Search for the cell housing the specified text and yield its (X, Y) center coordinate. 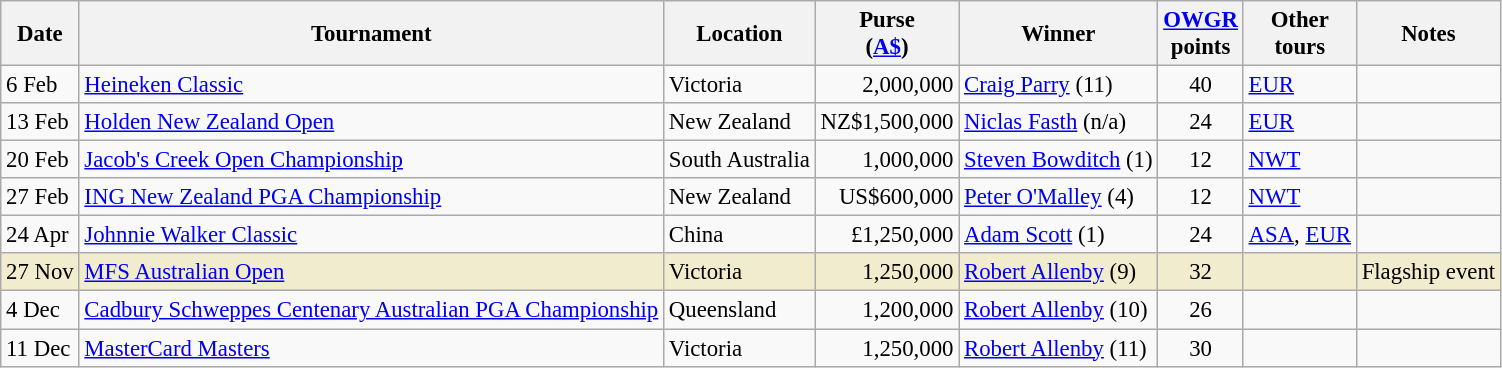
27 Feb (40, 197)
4 Dec (40, 310)
Holden New Zealand Open (371, 122)
Cadbury Schweppes Centenary Australian PGA Championship (371, 310)
24 Apr (40, 235)
32 (1200, 273)
South Australia (740, 160)
MasterCard Masters (371, 348)
Othertours (1300, 34)
Queensland (740, 310)
27 Nov (40, 273)
6 Feb (40, 85)
Heineken Classic (371, 85)
Peter O'Malley (4) (1058, 197)
13 Feb (40, 122)
US$600,000 (886, 197)
11 Dec (40, 348)
Date (40, 34)
Steven Bowditch (1) (1058, 160)
Robert Allenby (10) (1058, 310)
1,200,000 (886, 310)
ASA, EUR (1300, 235)
Purse(A$) (886, 34)
Jacob's Creek Open Championship (371, 160)
26 (1200, 310)
20 Feb (40, 160)
MFS Australian Open (371, 273)
ING New Zealand PGA Championship (371, 197)
Johnnie Walker Classic (371, 235)
China (740, 235)
Location (740, 34)
2,000,000 (886, 85)
Adam Scott (1) (1058, 235)
£1,250,000 (886, 235)
Winner (1058, 34)
OWGRpoints (1200, 34)
40 (1200, 85)
Flagship event (1428, 273)
Craig Parry (11) (1058, 85)
Niclas Fasth (n/a) (1058, 122)
Robert Allenby (11) (1058, 348)
NZ$1,500,000 (886, 122)
Notes (1428, 34)
1,000,000 (886, 160)
Tournament (371, 34)
Robert Allenby (9) (1058, 273)
30 (1200, 348)
